Return (X, Y) of the center of cell containing provided text 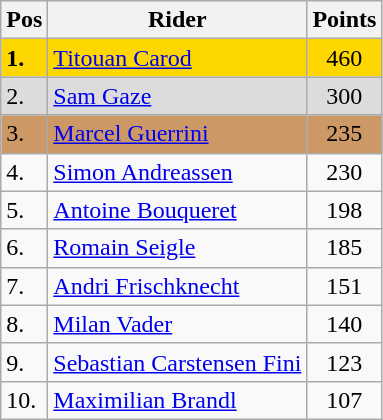
Sebastian Carstensen Fini (178, 362)
Titouan Carod (178, 58)
185 (344, 248)
235 (344, 134)
Antoine Bouqueret (178, 210)
Points (344, 20)
Rider (178, 20)
7. (24, 286)
10. (24, 400)
3. (24, 134)
Marcel Guerrini (178, 134)
Pos (24, 20)
9. (24, 362)
6. (24, 248)
300 (344, 96)
Maximilian Brandl (178, 400)
4. (24, 172)
8. (24, 324)
Sam Gaze (178, 96)
460 (344, 58)
Romain Seigle (178, 248)
123 (344, 362)
Andri Frischknecht (178, 286)
198 (344, 210)
Simon Andreassen (178, 172)
Milan Vader (178, 324)
140 (344, 324)
151 (344, 286)
230 (344, 172)
1. (24, 58)
5. (24, 210)
2. (24, 96)
107 (344, 400)
